Output the [X, Y] coordinate of the center of the cell containing the given text.  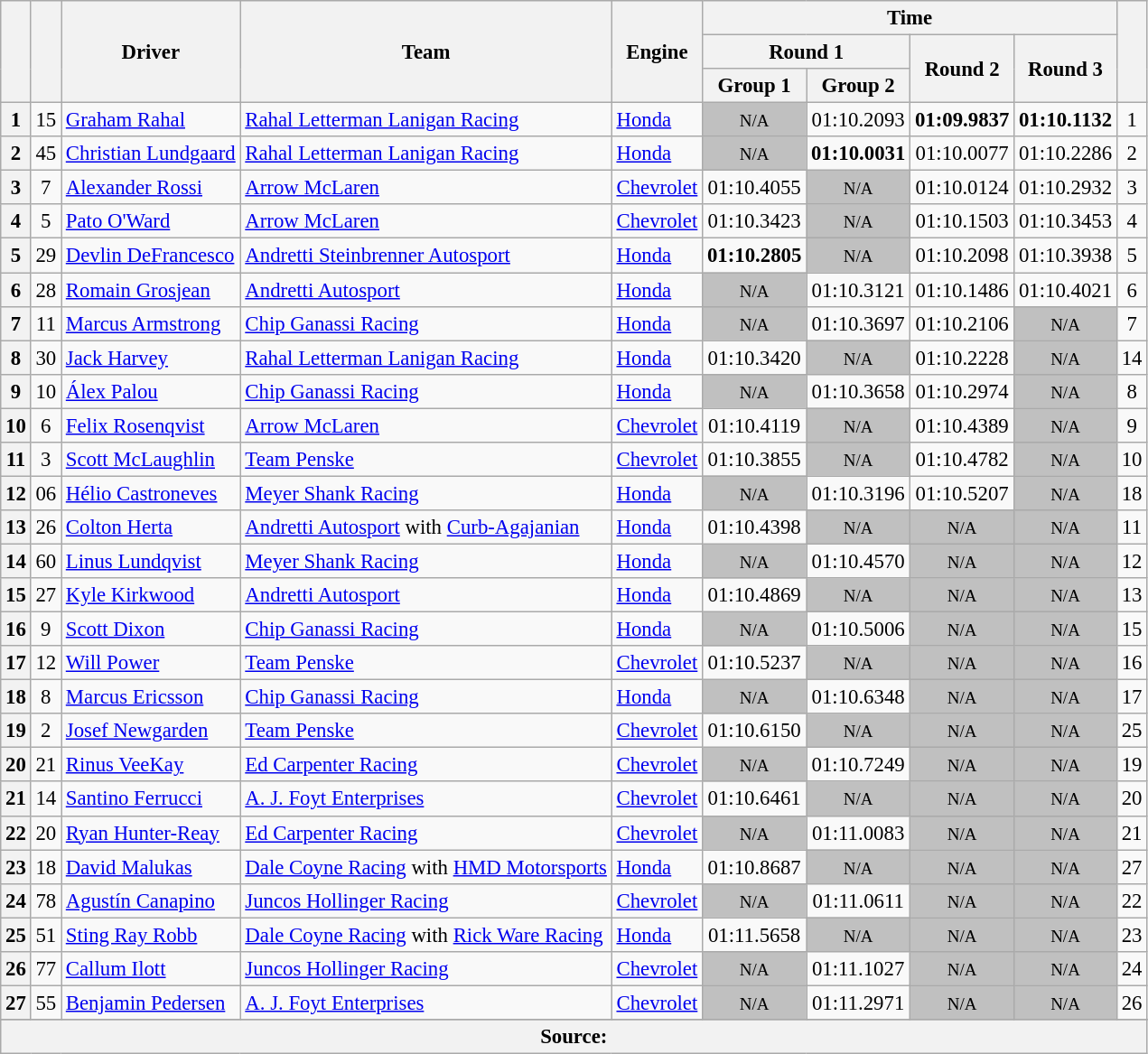
01:10.1503 [963, 221]
01:09.9837 [963, 120]
01:10.8687 [755, 867]
Ryan Hunter-Reay [152, 833]
77 [45, 969]
Driver [152, 52]
06 [45, 493]
Andretti Autosport with Curb-Agajanian [426, 527]
Time [910, 18]
01:10.2228 [963, 358]
01:10.6348 [858, 697]
David Malukas [152, 867]
01:10.3420 [755, 358]
01:11.0611 [858, 900]
Team [426, 52]
Agustín Canapino [152, 900]
60 [45, 561]
01:10.3938 [1066, 256]
01:10.2805 [755, 256]
Pato O'Ward [152, 221]
01:10.2098 [963, 256]
01:10.4869 [755, 595]
01:10.2106 [963, 323]
Round 3 [1066, 69]
01:10.4570 [858, 561]
01:10.2286 [1066, 154]
Round 1 [807, 52]
01:10.3196 [858, 493]
Group 1 [755, 86]
01:10.2093 [858, 120]
Scott Dixon [152, 630]
Josef Newgarden [152, 731]
Dale Coyne Racing with HMD Motorsports [426, 867]
01:10.0031 [858, 154]
01:10.6150 [755, 731]
Source: [574, 1037]
01:10.3423 [755, 221]
01:10.6461 [755, 799]
01:10.2974 [963, 391]
Marcus Ericsson [152, 697]
Scott McLaughlin [152, 460]
01:10.4389 [963, 425]
78 [45, 900]
01:11.0083 [858, 833]
01:10.1486 [963, 290]
01:10.3453 [1066, 221]
01:10.4782 [963, 460]
Kyle Kirkwood [152, 595]
01:10.5006 [858, 630]
Group 2 [858, 86]
Hélio Castroneves [152, 493]
Graham Rahal [152, 120]
Callum Ilott [152, 969]
Linus Lundqvist [152, 561]
Colton Herta [152, 527]
51 [45, 935]
01:11.2971 [858, 1003]
01:10.4398 [755, 527]
01:10.5207 [963, 493]
Marcus Armstrong [152, 323]
01:10.3697 [858, 323]
Will Power [152, 663]
28 [45, 290]
01:10.7249 [858, 765]
Dale Coyne Racing with Rick Ware Racing [426, 935]
Benjamin Pedersen [152, 1003]
01:10.0124 [963, 188]
Sting Ray Robb [152, 935]
30 [45, 358]
Devlin DeFrancesco [152, 256]
01:10.3658 [858, 391]
01:10.4021 [1066, 290]
01:10.3121 [858, 290]
Jack Harvey [152, 358]
01:10.2932 [1066, 188]
Álex Palou [152, 391]
29 [45, 256]
Andretti Steinbrenner Autosport [426, 256]
Christian Lundgaard [152, 154]
Engine [657, 52]
Romain Grosjean [152, 290]
45 [45, 154]
01:10.0077 [963, 154]
01:10.3855 [755, 460]
Felix Rosenqvist [152, 425]
55 [45, 1003]
Rinus VeeKay [152, 765]
01:10.1132 [1066, 120]
01:10.4055 [755, 188]
01:11.5658 [755, 935]
01:10.4119 [755, 425]
01:10.5237 [755, 663]
Santino Ferrucci [152, 799]
Round 2 [963, 69]
01:11.1027 [858, 969]
Alexander Rossi [152, 188]
